Detect which cell encompasses the target text, then output its (X, Y) center coordinate. 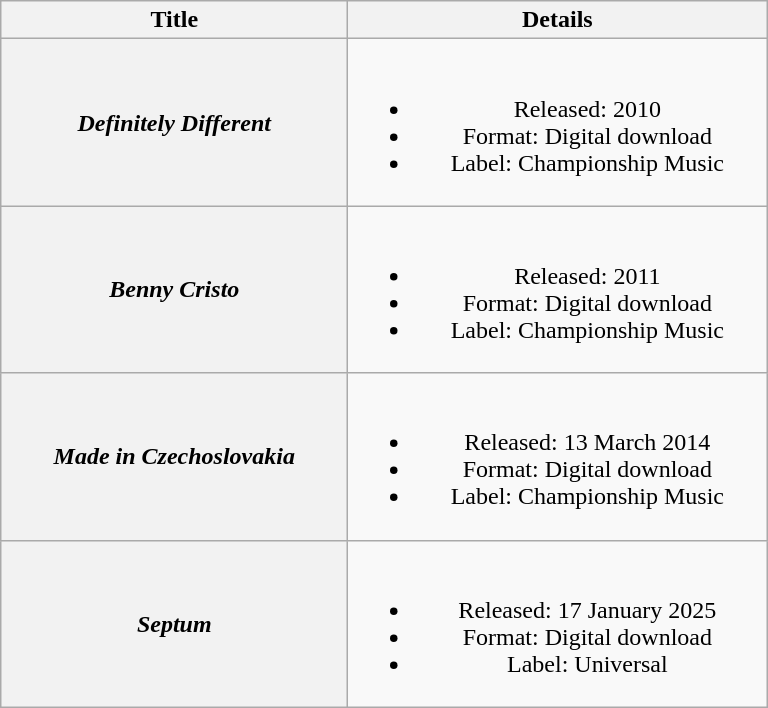
Definitely Different (174, 122)
Septum (174, 624)
Made in Czechoslovakia (174, 456)
Released: 2011Format: Digital downloadLabel: Championship Music (558, 290)
Title (174, 20)
Details (558, 20)
Released: 13 March 2014Format: Digital downloadLabel: Championship Music (558, 456)
Released: 17 January 2025Format: Digital downloadLabel: Universal (558, 624)
Released: 2010Format: Digital downloadLabel: Championship Music (558, 122)
Benny Cristo (174, 290)
